Provide the (X, Y) coordinate of the cell's center where the given text is located.  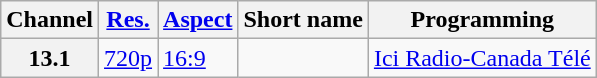
13.1 (50, 58)
Aspect (198, 20)
Ici Radio-Canada Télé (482, 58)
16:9 (198, 58)
Programming (482, 20)
Res. (128, 20)
Short name (303, 20)
720p (128, 58)
Channel (50, 20)
